Identify which cell holds the provided text, then report its (X, Y) central coordinate. 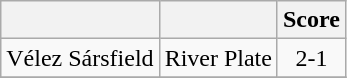
Vélez Sársfield (80, 58)
Score (311, 20)
River Plate (218, 58)
2-1 (311, 58)
